Provide the [X, Y] coordinate of the cell's center where the given text is located.  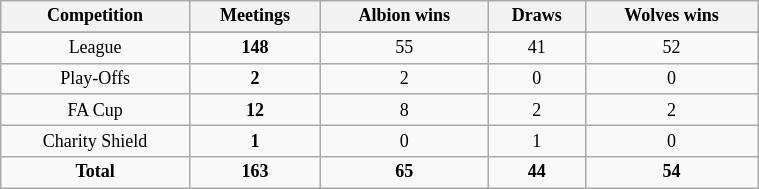
League [96, 48]
65 [404, 172]
8 [404, 110]
Meetings [254, 16]
54 [672, 172]
Draws [537, 16]
Charity Shield [96, 140]
Total [96, 172]
163 [254, 172]
Wolves wins [672, 16]
44 [537, 172]
Play-Offs [96, 78]
148 [254, 48]
Albion wins [404, 16]
55 [404, 48]
Competition [96, 16]
52 [672, 48]
FA Cup [96, 110]
41 [537, 48]
12 [254, 110]
